Detect which cell encompasses the target text, then output its (x, y) center coordinate. 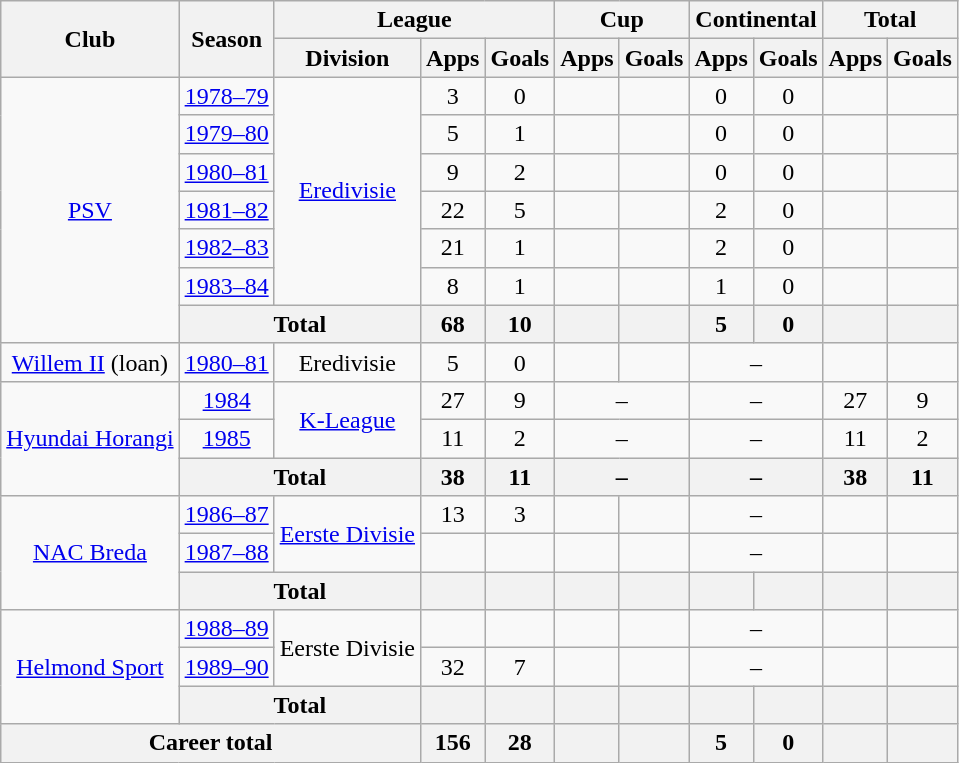
NAC Breda (90, 553)
1978–79 (226, 96)
7 (520, 667)
Cup (622, 20)
League (414, 20)
21 (453, 248)
Club (90, 39)
68 (453, 324)
1979–80 (226, 134)
1985 (226, 438)
1982–83 (226, 248)
32 (453, 667)
Season (226, 39)
1984 (226, 400)
156 (453, 743)
1983–84 (226, 286)
28 (520, 743)
Continental (756, 20)
10 (520, 324)
PSV (90, 210)
22 (453, 210)
1981–82 (226, 210)
Willem II (loan) (90, 362)
Division (347, 58)
8 (453, 286)
Helmond Sport (90, 667)
13 (453, 515)
K-League (347, 419)
1989–90 (226, 667)
1987–88 (226, 553)
Career total (211, 743)
1988–89 (226, 629)
Hyundai Horangi (90, 438)
1986–87 (226, 515)
